Scan for the cell matching the given text and deliver its [X, Y] coordinate at center. 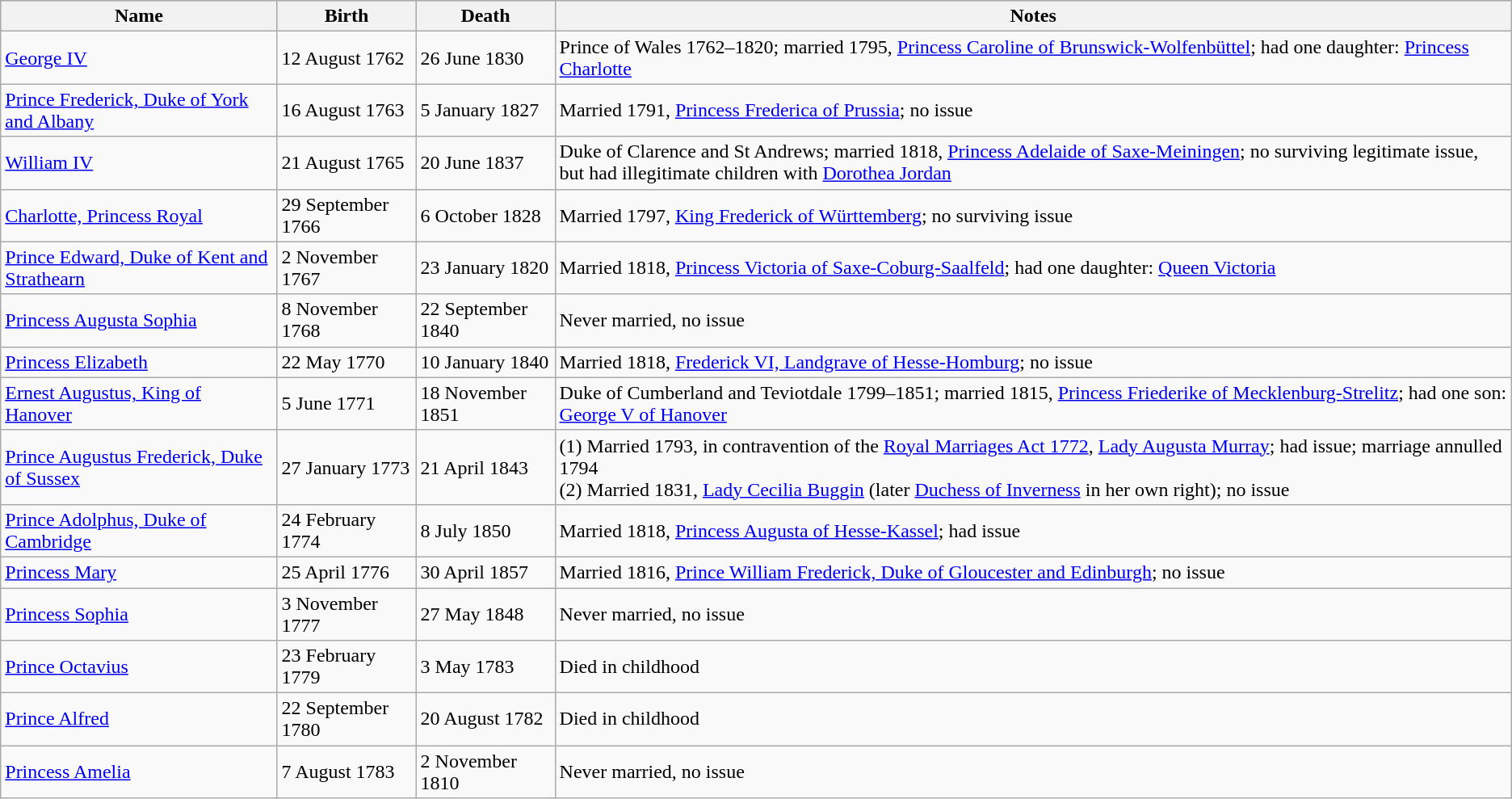
Princess Mary [139, 572]
29 September 1766 [346, 215]
Birth [346, 16]
26 June 1830 [485, 58]
Married 1818, Frederick VI, Landgrave of Hesse-Homburg; no issue [1033, 362]
Prince Frederick, Duke of York and Albany [139, 110]
Prince Octavius [139, 667]
Princess Augusta Sophia [139, 320]
Married 1818, Princess Augusta of Hesse-Kassel; had issue [1033, 530]
Princess Elizabeth [139, 362]
22 May 1770 [346, 362]
8 November 1768 [346, 320]
25 April 1776 [346, 572]
21 April 1843 [485, 467]
27 January 1773 [346, 467]
Prince Adolphus, Duke of Cambridge [139, 530]
2 November 1767 [346, 268]
16 August 1763 [346, 110]
Duke of Cumberland and Teviotdale 1799–1851; married 1815, Princess Friederike of Mecklenburg-Strelitz; had one son: George V of Hanover [1033, 404]
5 June 1771 [346, 404]
23 January 1820 [485, 268]
Notes [1033, 16]
12 August 1762 [346, 58]
23 February 1779 [346, 667]
Prince Alfred [139, 719]
22 September 1780 [346, 719]
8 July 1850 [485, 530]
Prince Edward, Duke of Kent and Strathearn [139, 268]
20 June 1837 [485, 163]
Princess Sophia [139, 614]
George IV [139, 58]
20 August 1782 [485, 719]
21 August 1765 [346, 163]
Name [139, 16]
Married 1791, Princess Frederica of Prussia; no issue [1033, 110]
Princess Amelia [139, 772]
Married 1818, Princess Victoria of Saxe-Coburg-Saalfeld; had one daughter: Queen Victoria [1033, 268]
10 January 1840 [485, 362]
18 November 1851 [485, 404]
Married 1797, King Frederick of Württemberg; no surviving issue [1033, 215]
6 October 1828 [485, 215]
5 January 1827 [485, 110]
3 May 1783 [485, 667]
22 September 1840 [485, 320]
Prince of Wales 1762–1820; married 1795, Princess Caroline of Brunswick-Wolfenbüttel; had one daughter: Princess Charlotte [1033, 58]
27 May 1848 [485, 614]
Death [485, 16]
7 August 1783 [346, 772]
Charlotte, Princess Royal [139, 215]
30 April 1857 [485, 572]
2 November 1810 [485, 772]
Married 1816, Prince William Frederick, Duke of Gloucester and Edinburgh; no issue [1033, 572]
24 February 1774 [346, 530]
Prince Augustus Frederick, Duke of Sussex [139, 467]
William IV [139, 163]
3 November 1777 [346, 614]
Ernest Augustus, King of Hanover [139, 404]
